Return (X, Y) of the center of cell containing provided text 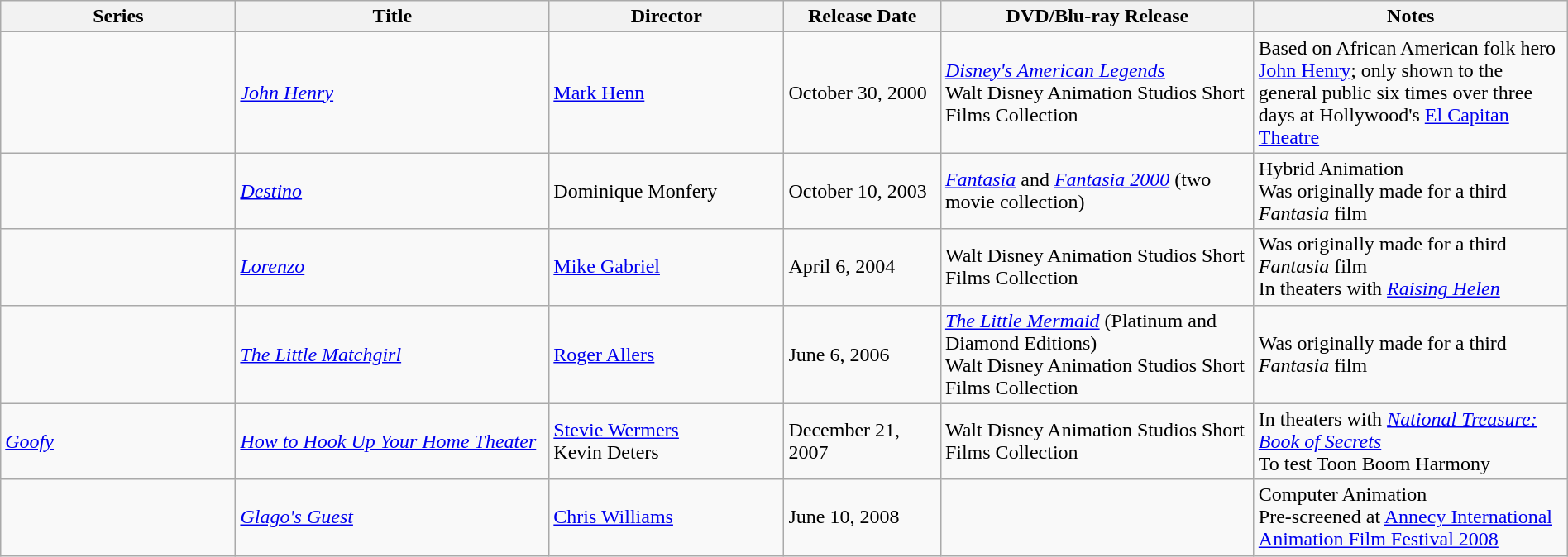
Disney's American Legends Walt Disney Animation Studios Short Films Collection (1097, 93)
Destino (392, 191)
Dominique Monfery (667, 191)
DVD/Blu-ray Release (1097, 17)
April 6, 2004 (862, 267)
Was originally made for a third Fantasia filmIn theaters with Raising Helen (1411, 267)
Director (667, 17)
Goofy (118, 441)
December 21, 2007 (862, 441)
Lorenzo (392, 267)
Release Date (862, 17)
John Henry (392, 93)
Roger Allers (667, 354)
Stevie Wermers Kevin Deters (667, 441)
The Little Matchgirl (392, 354)
How to Hook Up Your Home Theater (392, 441)
Based on African American folk hero John Henry; only shown to the general public six times over three days at Hollywood's El Capitan Theatre (1411, 93)
Mark Henn (667, 93)
Notes (1411, 17)
Title (392, 17)
June 6, 2006 (862, 354)
Fantasia and Fantasia 2000 (two movie collection) (1097, 191)
October 10, 2003 (862, 191)
Mike Gabriel (667, 267)
June 10, 2008 (862, 517)
In theaters with National Treasure: Book of Secrets To test Toon Boom Harmony (1411, 441)
The Little Mermaid (Platinum and Diamond Editions) Walt Disney Animation Studios Short Films Collection (1097, 354)
Glago's Guest (392, 517)
Chris Williams (667, 517)
Computer Animation Pre-screened at Annecy International Animation Film Festival 2008 (1411, 517)
October 30, 2000 (862, 93)
Hybrid Animation Was originally made for a third Fantasia film (1411, 191)
Series (118, 17)
Was originally made for a third Fantasia film (1411, 354)
